Detect which cell encompasses the target text, then output its [x, y] center coordinate. 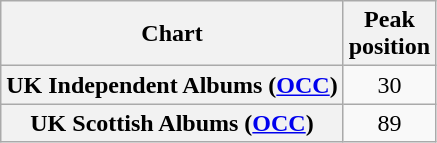
89 [389, 123]
Chart [172, 34]
30 [389, 85]
UK Independent Albums (OCC) [172, 85]
UK Scottish Albums (OCC) [172, 123]
Peakposition [389, 34]
